Capture the cell that displays the provided text and extract its [x, y] central coordinate. 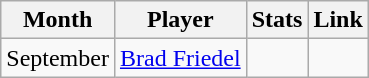
September [58, 58]
Link [338, 20]
Month [58, 20]
Stats [277, 20]
Player [180, 20]
Brad Friedel [180, 58]
